For the text-containing cell, return its midpoint in [X, Y] coordinate format. 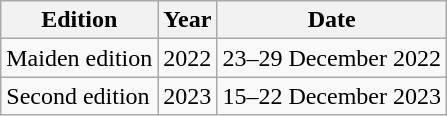
23–29 December 2022 [332, 58]
Second edition [80, 96]
Year [188, 20]
Maiden edition [80, 58]
2022 [188, 58]
Edition [80, 20]
15–22 December 2023 [332, 96]
Date [332, 20]
2023 [188, 96]
